Locate the cell with the specified text and output its [x, y] center coordinate. 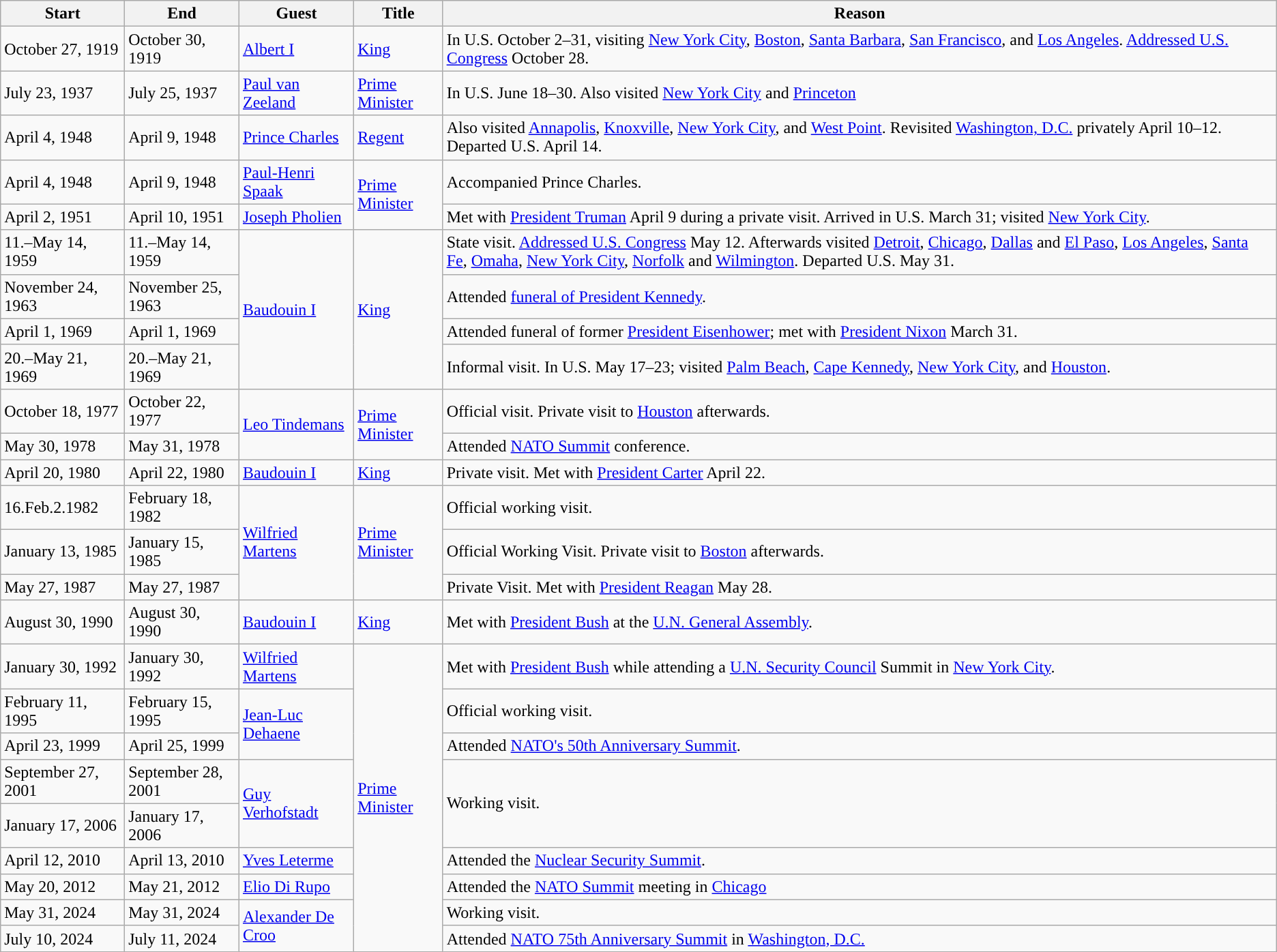
Attended the Nuclear Security Summit. [860, 861]
Elio Di Rupo [296, 887]
Paul van Zeeland [296, 93]
Alexander De Croo [296, 925]
April 23, 1999 [63, 746]
Albert I [296, 49]
April 25, 1999 [182, 746]
In U.S. June 18–30. Also visited New York City and Princeton [860, 93]
May 21, 2012 [182, 887]
April 12, 2010 [63, 861]
September 28, 2001 [182, 782]
Attended funeral of former President Eisenhower; met with President Nixon March 31. [860, 331]
Regent [398, 138]
April 22, 1980 [182, 473]
October 30, 1919 [182, 49]
Attended NATO Summit conference. [860, 446]
Start [63, 14]
Guest [296, 14]
Private visit. Met with President Carter April 22. [860, 473]
Prince Charles [296, 138]
Paul-Henri Spaak [296, 181]
September 27, 2001 [63, 782]
Reason [860, 14]
November 25, 1963 [182, 296]
April 13, 2010 [182, 861]
October 27, 1919 [63, 49]
Accompanied Prince Charles. [860, 181]
April 2, 1951 [63, 217]
Met with President Truman April 9 during a private visit. Arrived in U.S. March 31; visited New York City. [860, 217]
July 11, 2024 [182, 938]
Also visited Annapolis, Knoxville, New York City, and West Point. Revisited Washington, D.C. privately April 10–12. Departed U.S. April 14. [860, 138]
July 10, 2024 [63, 938]
Private Visit. Met with President Reagan May 28. [860, 587]
Official visit. Private visit to Houston afterwards. [860, 411]
Yves Leterme [296, 861]
October 22, 1977 [182, 411]
July 25, 1937 [182, 93]
Jean-Luc Dehaene [296, 724]
February 11, 1995 [63, 711]
Met with President Bush at the U.N. General Assembly. [860, 622]
Joseph Pholien [296, 217]
In U.S. October 2–31, visiting New York City, Boston, Santa Barbara, San Francisco, and Los Angeles. Addressed U.S. Congress October 28. [860, 49]
May 30, 1978 [63, 446]
May 20, 2012 [63, 887]
April 20, 1980 [63, 473]
April 10, 1951 [182, 217]
Attended NATO 75th Anniversary Summit in Washington, D.C. [860, 938]
November 24, 1963 [63, 296]
End [182, 14]
Leo Tindemans [296, 424]
Attended NATO's 50th Anniversary Summit. [860, 746]
July 23, 1937 [63, 93]
Guy Verhofstadt [296, 803]
16.Feb.2.1982 [63, 507]
October 18, 1977 [63, 411]
January 13, 1985 [63, 552]
Informal visit. In U.S. May 17–23; visited Palm Beach, Cape Kennedy, New York City, and Houston. [860, 367]
May 31, 1978 [182, 446]
Title [398, 14]
Attended funeral of President Kennedy. [860, 296]
February 18, 1982 [182, 507]
Met with President Bush while attending a U.N. Security Council Summit in New York City. [860, 667]
January 15, 1985 [182, 552]
Official Working Visit. Private visit to Boston afterwards. [860, 552]
February 15, 1995 [182, 711]
Attended the NATO Summit meeting in Chicago [860, 887]
